For the text-containing cell, return its midpoint in [x, y] coordinate format. 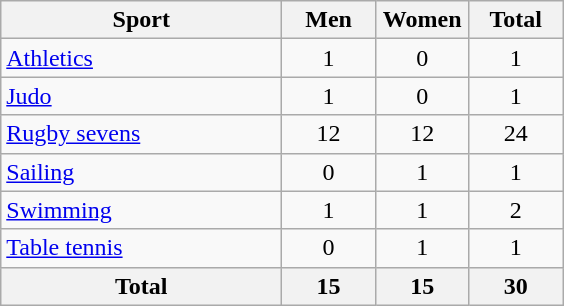
Women [422, 20]
2 [516, 210]
Sport [142, 20]
Men [329, 20]
Athletics [142, 58]
Judo [142, 96]
Rugby sevens [142, 134]
Sailing [142, 172]
24 [516, 134]
Swimming [142, 210]
30 [516, 286]
Table tennis [142, 248]
